From the cell containing the given text, extract its center point as (x, y) coordinate. 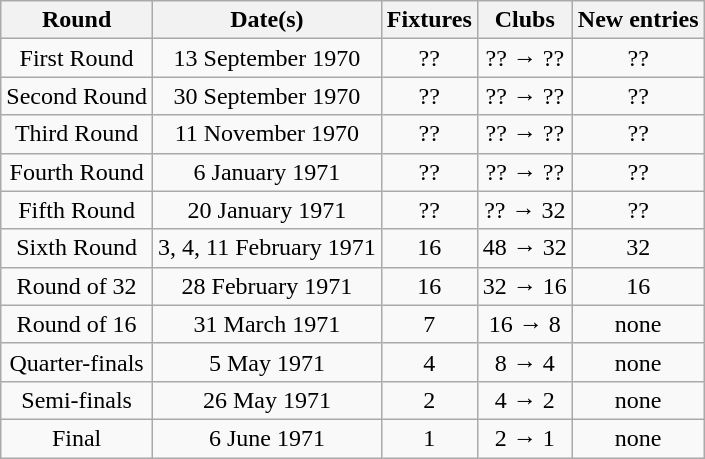
26 May 1971 (266, 400)
Third Round (77, 134)
2 → 1 (524, 438)
First Round (77, 58)
13 September 1970 (266, 58)
30 September 1970 (266, 96)
Fixtures (429, 20)
Fourth Round (77, 172)
32 (638, 248)
28 February 1971 (266, 286)
Round (77, 20)
Clubs (524, 20)
1 (429, 438)
Date(s) (266, 20)
Quarter-finals (77, 362)
4 → 2 (524, 400)
New entries (638, 20)
Round of 16 (77, 324)
20 January 1971 (266, 210)
?? → 32 (524, 210)
8 → 4 (524, 362)
Final (77, 438)
4 (429, 362)
Round of 32 (77, 286)
Second Round (77, 96)
32 → 16 (524, 286)
31 March 1971 (266, 324)
16 → 8 (524, 324)
6 January 1971 (266, 172)
11 November 1970 (266, 134)
5 May 1971 (266, 362)
2 (429, 400)
Fifth Round (77, 210)
3, 4, 11 February 1971 (266, 248)
Semi-finals (77, 400)
48 → 32 (524, 248)
7 (429, 324)
6 June 1971 (266, 438)
Sixth Round (77, 248)
